Extract the [X, Y] coordinate from the center of the cell holding the provided text.  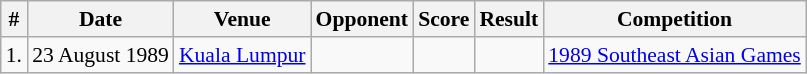
Result [508, 19]
1. [14, 55]
Date [100, 19]
1989 Southeast Asian Games [674, 55]
# [14, 19]
23 August 1989 [100, 55]
Kuala Lumpur [242, 55]
Score [444, 19]
Opponent [362, 19]
Competition [674, 19]
Venue [242, 19]
